Output the (X, Y) coordinate of the center of the cell containing the given text.  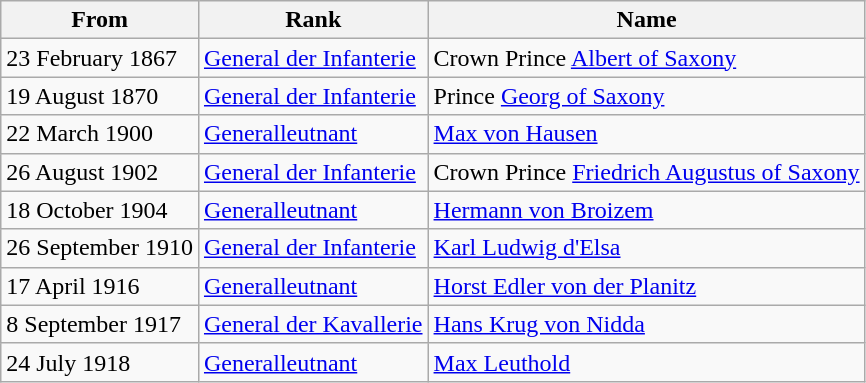
Hermann von Broizem (646, 210)
Max von Hausen (646, 134)
From (100, 20)
Name (646, 20)
17 April 1916 (100, 286)
Max Leuthold (646, 362)
22 March 1900 (100, 134)
18 October 1904 (100, 210)
23 February 1867 (100, 58)
Prince Georg of Saxony (646, 96)
26 September 1910 (100, 248)
26 August 1902 (100, 172)
8 September 1917 (100, 324)
Crown Prince Friedrich Augustus of Saxony (646, 172)
Hans Krug von Nidda (646, 324)
Crown Prince Albert of Saxony (646, 58)
General der Kavallerie (313, 324)
Horst Edler von der Planitz (646, 286)
Karl Ludwig d'Elsa (646, 248)
24 July 1918 (100, 362)
19 August 1870 (100, 96)
Rank (313, 20)
